Determine the (x, y) coordinate at the center of the cell enclosing the given text.  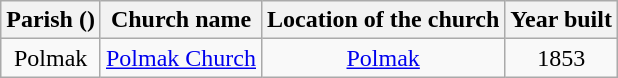
1853 (562, 58)
Location of the church (384, 20)
Church name (180, 20)
Polmak Church (180, 58)
Parish () (51, 20)
Year built (562, 20)
